Return [X, Y] of the center of cell containing provided text 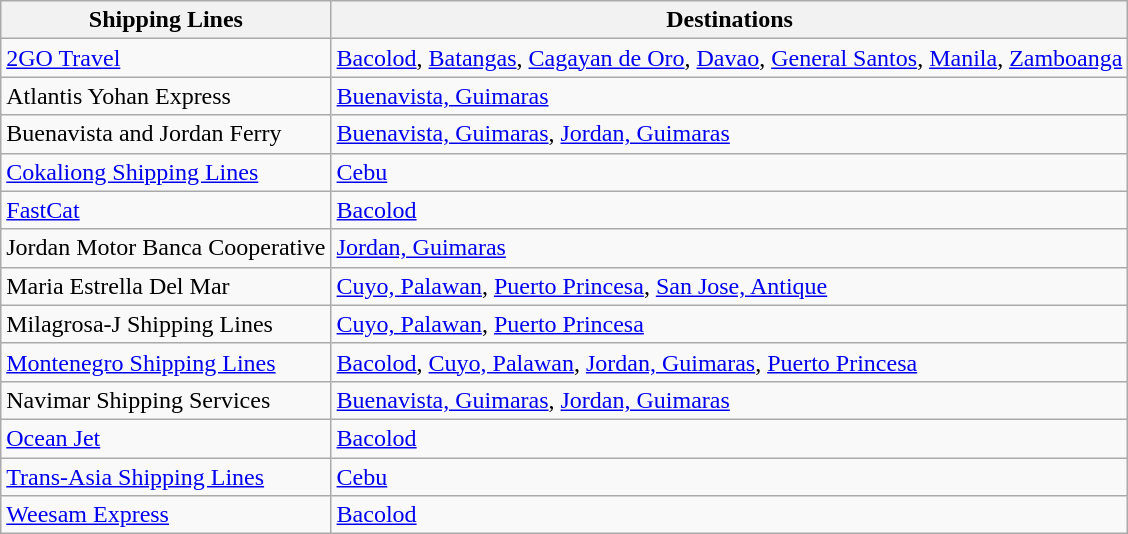
2GO Travel [166, 58]
Ocean Jet [166, 438]
Jordan, Guimaras [730, 248]
Cokaliong Shipping Lines [166, 172]
Shipping Lines [166, 20]
Cuyo, Palawan, Puerto Princesa [730, 324]
Weesam Express [166, 515]
Buenavista and Jordan Ferry [166, 134]
FastCat [166, 210]
Navimar Shipping Services [166, 400]
Cuyo, Palawan, Puerto Princesa, San Jose, Antique [730, 286]
Buenavista, Guimaras [730, 96]
Maria Estrella Del Mar [166, 286]
Destinations [730, 20]
Bacolod, Batangas, Cagayan de Oro, Davao, General Santos, Manila, Zamboanga [730, 58]
Milagrosa-J Shipping Lines [166, 324]
Montenegro Shipping Lines [166, 362]
Jordan Motor Banca Cooperative [166, 248]
Trans-Asia Shipping Lines [166, 477]
Bacolod, Cuyo, Palawan, Jordan, Guimaras, Puerto Princesa [730, 362]
Atlantis Yohan Express [166, 96]
